Extract the [x, y] coordinate from the center of the cell holding the provided text.  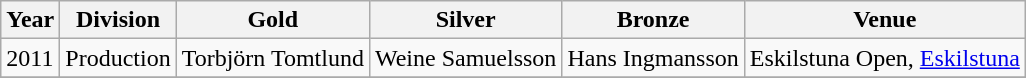
Division [118, 20]
Venue [884, 20]
Weine Samuelsson [465, 58]
Hans Ingmansson [653, 58]
Gold [272, 20]
2011 [30, 58]
Year [30, 20]
Bronze [653, 20]
Production [118, 58]
Silver [465, 20]
Torbjörn Tomtlund [272, 58]
Eskilstuna Open, Eskilstuna [884, 58]
